Search for the cell housing the specified text and yield its [X, Y] center coordinate. 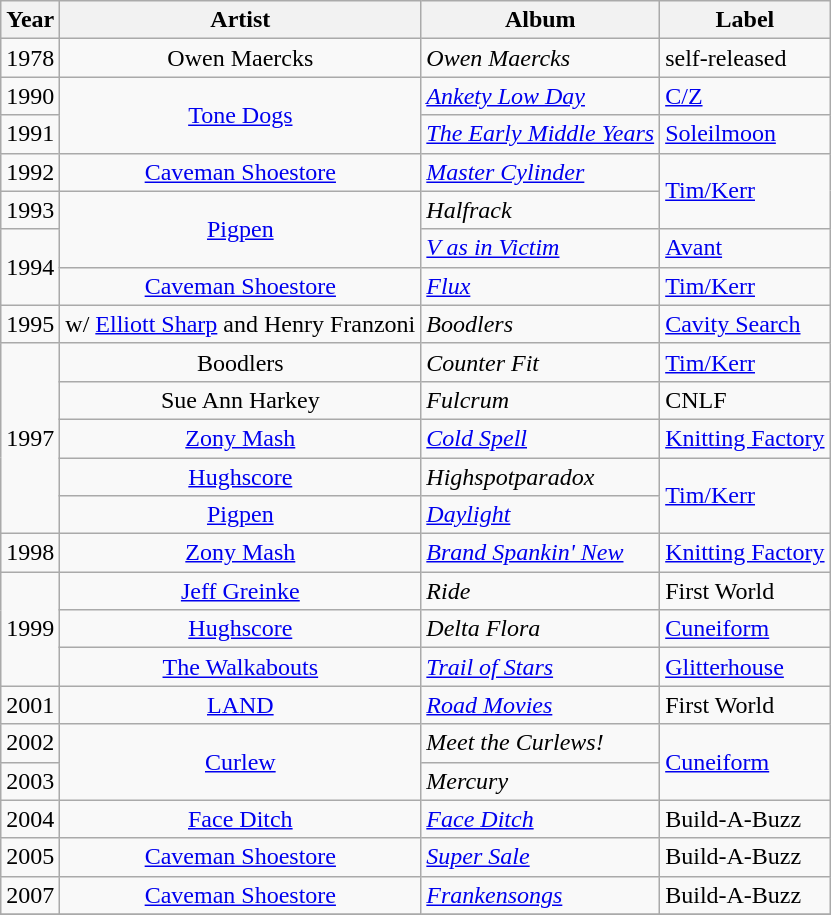
1992 [30, 172]
Artist [240, 20]
Tone Dogs [240, 115]
Fulcrum [540, 400]
2005 [30, 857]
Road Movies [540, 705]
1978 [30, 58]
Glitterhouse [745, 667]
1991 [30, 134]
The Early Middle Years [540, 134]
Halfrack [540, 210]
2004 [30, 819]
self-released [745, 58]
Flux [540, 286]
1997 [30, 438]
Mercury [540, 781]
Label [745, 20]
Delta Flora [540, 629]
Trail of Stars [540, 667]
2003 [30, 781]
Master Cylinder [540, 172]
1994 [30, 267]
Cold Spell [540, 438]
Jeff Greinke [240, 591]
Year [30, 20]
C/Z [745, 96]
2001 [30, 705]
w/ Elliott Sharp and Henry Franzoni [240, 324]
Curlew [240, 762]
Frankensongs [540, 895]
2007 [30, 895]
1993 [30, 210]
1995 [30, 324]
Counter Fit [540, 362]
Daylight [540, 515]
Cavity Search [745, 324]
Brand Spankin' New [540, 553]
1999 [30, 629]
Highspotparadox [540, 477]
CNLF [745, 400]
The Walkabouts [240, 667]
1998 [30, 553]
Ankety Low Day [540, 96]
Soleilmoon [745, 134]
2002 [30, 743]
Sue Ann Harkey [240, 400]
Avant [745, 248]
Super Sale [540, 857]
Meet the Curlews! [540, 743]
V as in Victim [540, 248]
Album [540, 20]
1990 [30, 96]
LAND [240, 705]
Ride [540, 591]
